From the cell containing the given text, extract its center point as (X, Y) coordinate. 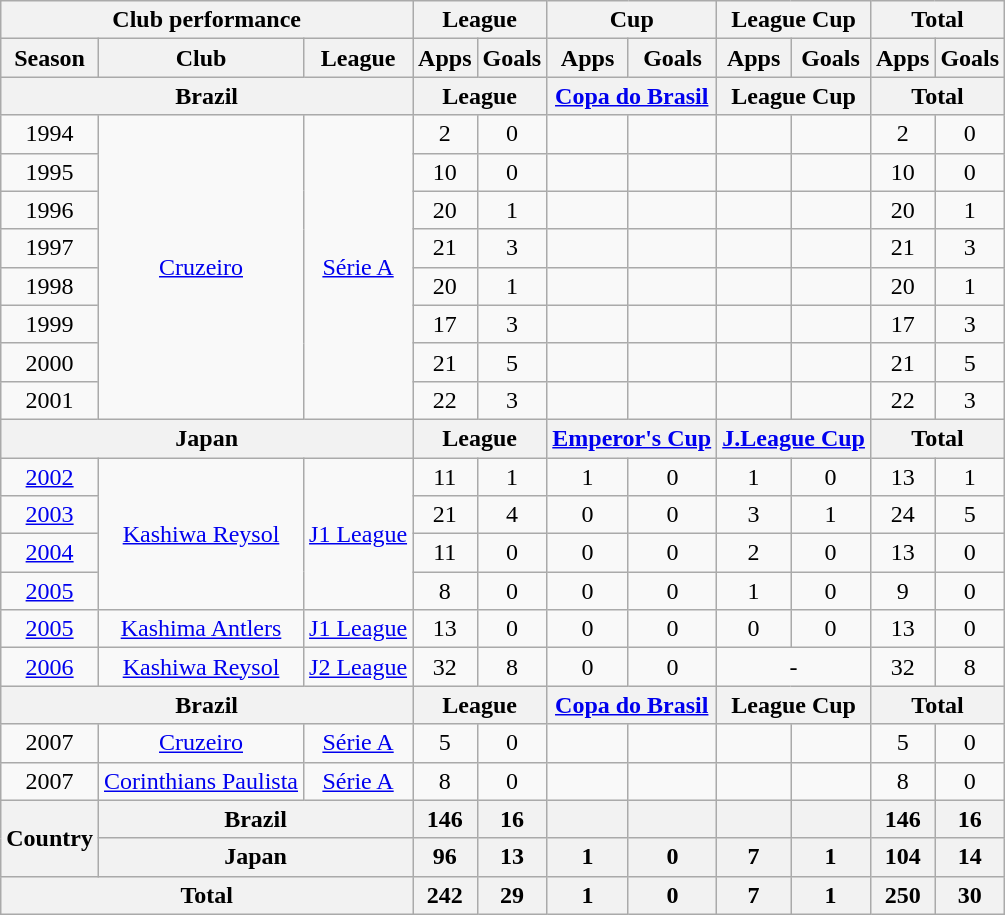
2000 (50, 362)
1995 (50, 172)
2004 (50, 553)
1998 (50, 286)
Cup (632, 20)
24 (902, 515)
14 (970, 857)
- (794, 667)
1999 (50, 324)
1997 (50, 248)
Emperor's Cup (632, 438)
29 (512, 895)
1996 (50, 210)
Season (50, 58)
Country (50, 838)
2003 (50, 515)
96 (445, 857)
1994 (50, 134)
Kashima Antlers (200, 629)
Corinthians Paulista (200, 781)
9 (902, 591)
242 (445, 895)
2001 (50, 400)
J.League Cup (794, 438)
Club performance (207, 20)
30 (970, 895)
250 (902, 895)
104 (902, 857)
2006 (50, 667)
4 (512, 515)
J2 League (358, 667)
Club (200, 58)
2002 (50, 477)
